Pinpoint the cell where the given text exists, returning its (x, y) midpoint coordinate. 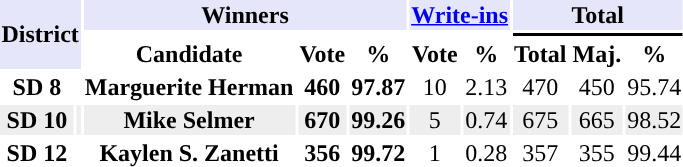
98.52 (654, 120)
Marguerite Herman (189, 87)
Maj. (597, 54)
Write-ins (460, 15)
675 (540, 120)
10 (435, 87)
District (40, 34)
99.26 (378, 120)
450 (597, 87)
SD 10 (37, 120)
5 (435, 120)
97.87 (378, 87)
SD 8 (37, 87)
470 (540, 87)
Candidate (189, 54)
Mike Selmer (189, 120)
0.74 (486, 120)
460 (322, 87)
670 (322, 120)
Winners (244, 15)
95.74 (654, 87)
2.13 (486, 87)
665 (597, 120)
